For the text-containing cell, return its midpoint in [X, Y] coordinate format. 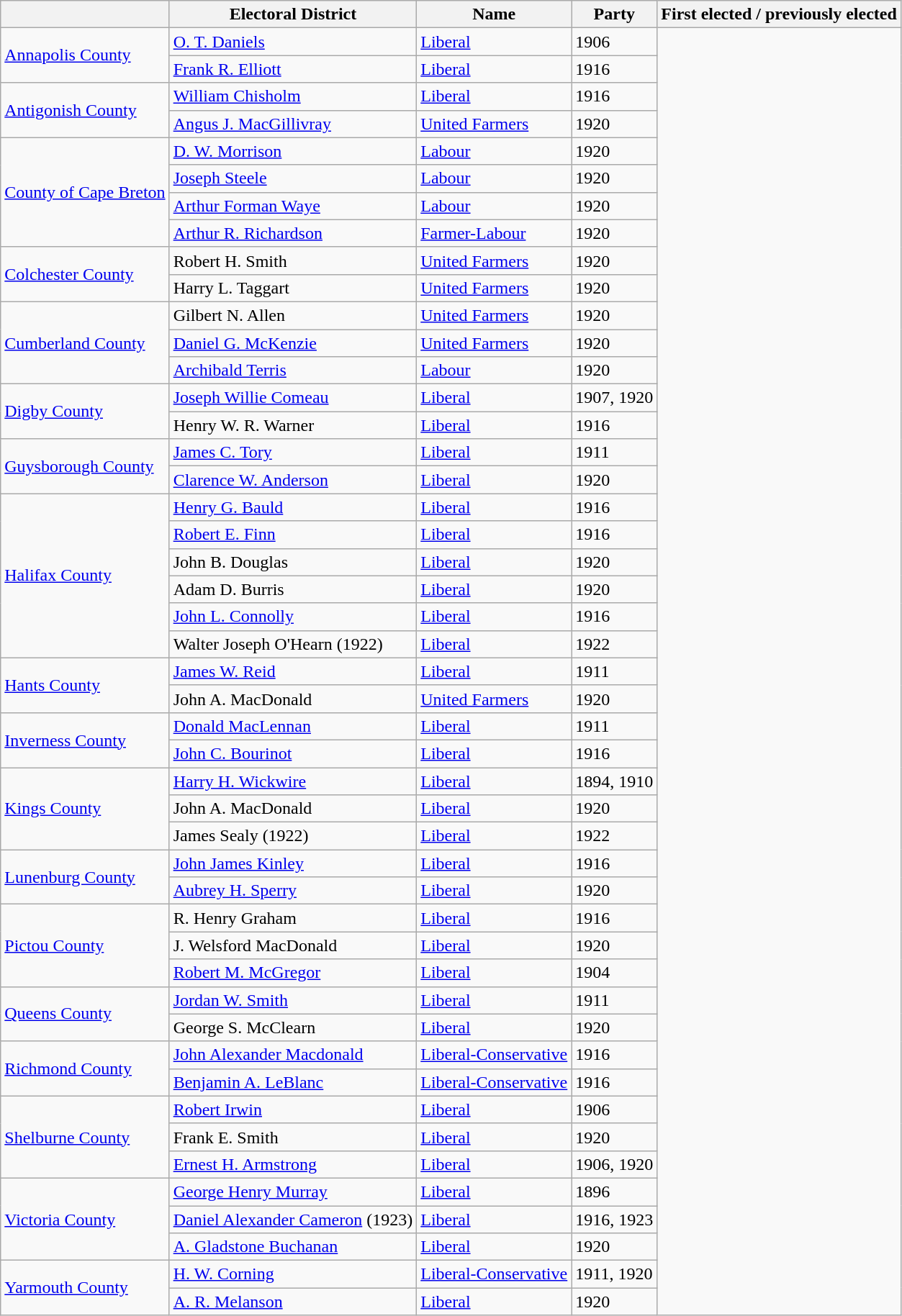
James Sealy (1922) [293, 836]
Adam D. Burris [293, 589]
Joseph Willie Comeau [293, 398]
H. W. Corning [293, 1274]
Donald MacLennan [293, 726]
Antigonish County [85, 110]
Yarmouth County [85, 1288]
1916, 1923 [615, 1220]
First elected / previously elected [779, 14]
Benjamin A. LeBlanc [293, 1082]
Arthur Forman Waye [293, 206]
1894, 1910 [615, 781]
John L. Connolly [293, 617]
Walter Joseph O'Hearn (1922) [293, 644]
Jordan W. Smith [293, 1000]
Hants County [85, 685]
Farmer-Labour [494, 233]
Archibald Terris [293, 371]
Angus J. MacGillivray [293, 124]
Halifax County [85, 576]
Clarence W. Anderson [293, 480]
Name [494, 14]
James W. Reid [293, 671]
D. W. Morrison [293, 151]
John C. Bourinot [293, 753]
Henry G. Bauld [293, 507]
William Chisholm [293, 96]
Inverness County [85, 740]
Robert E. Finn [293, 535]
John Alexander Macdonald [293, 1055]
Annapolis County [85, 55]
Party [615, 14]
Cumberland County [85, 342]
A. Gladstone Buchanan [293, 1247]
Henry W. R. Warner [293, 425]
Shelburne County [85, 1137]
George Henry Murray [293, 1192]
1896 [615, 1192]
A. R. Melanson [293, 1302]
Digby County [85, 412]
Electoral District [293, 14]
Frank E. Smith [293, 1137]
1907, 1920 [615, 398]
Robert M. McGregor [293, 973]
Aubrey H. Sperry [293, 891]
Gilbert N. Allen [293, 315]
Colchester County [85, 274]
Arthur R. Richardson [293, 233]
John B. Douglas [293, 562]
1906, 1920 [615, 1164]
O. T. Daniels [293, 42]
Victoria County [85, 1219]
Frank R. Elliott [293, 69]
Harry H. Wickwire [293, 781]
R. Henry Graham [293, 918]
Queens County [85, 1014]
J. Welsford MacDonald [293, 945]
James C. Tory [293, 453]
Robert Irwin [293, 1109]
Lunenburg County [85, 877]
1904 [615, 973]
Richmond County [85, 1068]
Pictou County [85, 945]
Daniel Alexander Cameron (1923) [293, 1220]
Daniel G. McKenzie [293, 343]
Robert H. Smith [293, 260]
Guysborough County [85, 466]
Harry L. Taggart [293, 288]
Joseph Steele [293, 178]
Kings County [85, 808]
1911, 1920 [615, 1274]
George S. McClearn [293, 1027]
County of Cape Breton [85, 192]
John James Kinley [293, 863]
Ernest H. Armstrong [293, 1164]
